Find where the given text appears and provide that cell's center as [x, y] coordinate. 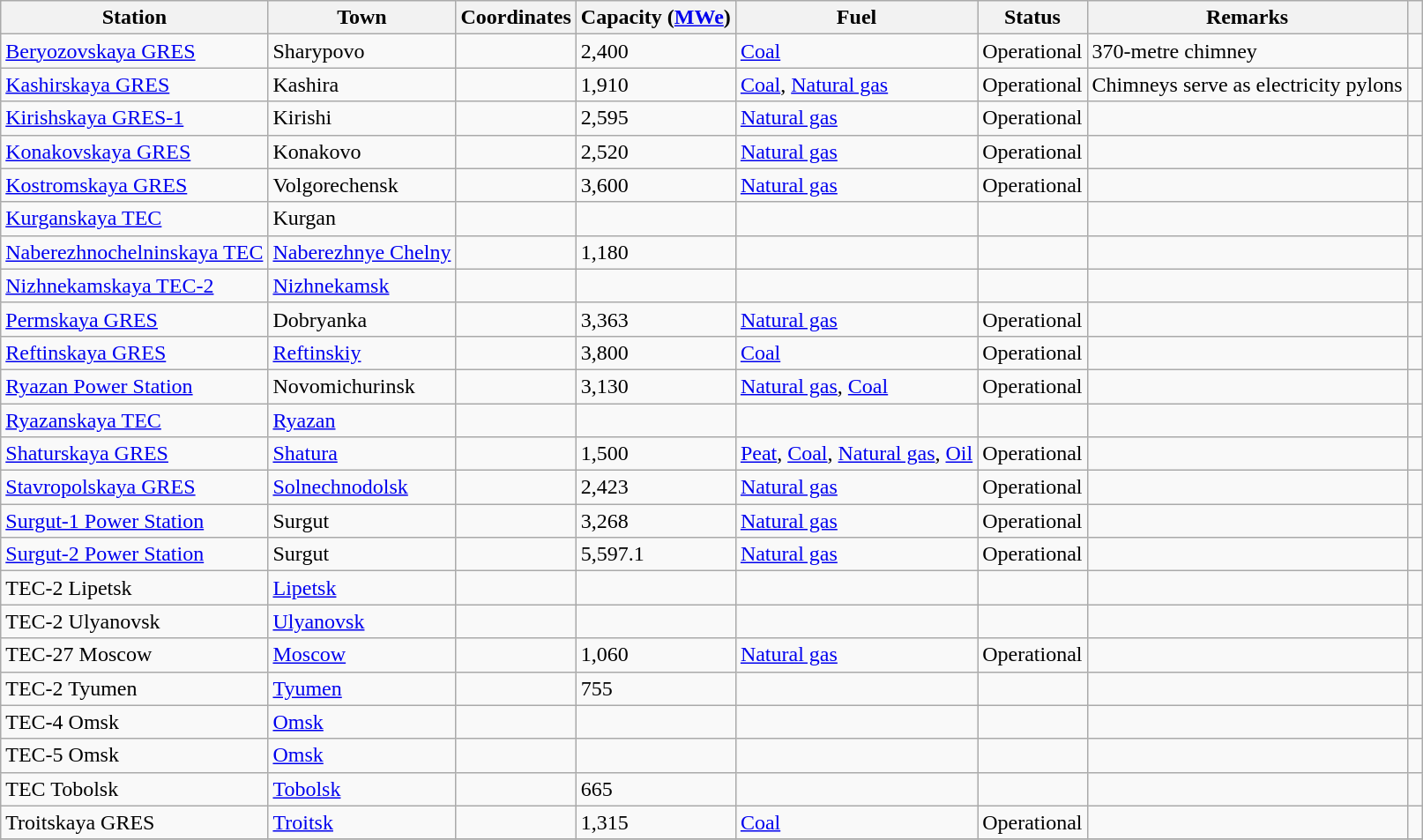
Lipetsk [361, 588]
1,180 [656, 252]
Station [134, 18]
Shaturskaya GRES [134, 454]
Moscow [361, 655]
Kirishskaya GRES-1 [134, 118]
2,423 [656, 487]
Ryazan [361, 420]
1,315 [656, 822]
Nizhnekamskaya TEC-2 [134, 286]
Coal, Natural gas [856, 85]
Kurgan [361, 219]
3,130 [656, 386]
2,400 [656, 51]
TEC-4 Omsk [134, 722]
3,800 [656, 353]
1,500 [656, 454]
Konakovskaya GRES [134, 152]
Chimneys serve as electricity pylons [1247, 85]
Peat, Coal, Natural gas, Oil [856, 454]
Nizhnekamsk [361, 286]
Kashirskaya GRES [134, 85]
Ryazan Power Station [134, 386]
TEC-2 Tyumen [134, 688]
Beryozovskaya GRES [134, 51]
Sharypovo [361, 51]
Troitsk [361, 822]
Reftinskiy [361, 353]
Natural gas, Coal [856, 386]
1,060 [656, 655]
3,268 [656, 521]
Volgorechensk [361, 185]
Ryazanskaya TEC [134, 420]
665 [656, 789]
Status [1032, 18]
TEC-5 Omsk [134, 755]
Fuel [856, 18]
Shatura [361, 454]
Dobryanka [361, 319]
TEC-27 Moscow [134, 655]
Kostromskaya GRES [134, 185]
Tobolsk [361, 789]
Capacity (MWe) [656, 18]
Ulyanovsk [361, 621]
2,595 [656, 118]
Troitskaya GRES [134, 822]
TEC Tobolsk [134, 789]
Tyumen [361, 688]
Reftinskaya GRES [134, 353]
TEC-2 Ulyanovsk [134, 621]
Kashira [361, 85]
TEC-2 Lipetsk [134, 588]
Surgut-1 Power Station [134, 521]
Konakovo [361, 152]
Naberezhnye Chelny [361, 252]
755 [656, 688]
Novomichurinsk [361, 386]
1,910 [656, 85]
Town [361, 18]
5,597.1 [656, 554]
3,600 [656, 185]
Permskaya GRES [134, 319]
2,520 [656, 152]
370-metre chimney [1247, 51]
Remarks [1247, 18]
3,363 [656, 319]
Kirishi [361, 118]
Stavropolskaya GRES [134, 487]
Surgut-2 Power Station [134, 554]
Kurganskaya TEC [134, 219]
Solnechnodolsk [361, 487]
Coordinates [516, 18]
Naberezhnochelninskaya TEC [134, 252]
